For the text-containing cell, return its midpoint in (x, y) coordinate format. 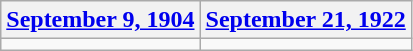
September 21, 1922 (306, 20)
September 9, 1904 (100, 20)
